Capture the cell that displays the provided text and extract its (x, y) central coordinate. 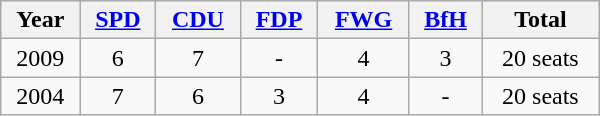
Total (541, 20)
BfH (445, 20)
CDU (198, 20)
FDP (278, 20)
SPD (118, 20)
2004 (40, 96)
2009 (40, 58)
FWG (364, 20)
Year (40, 20)
